Identify which cell holds the provided text, then report its (X, Y) central coordinate. 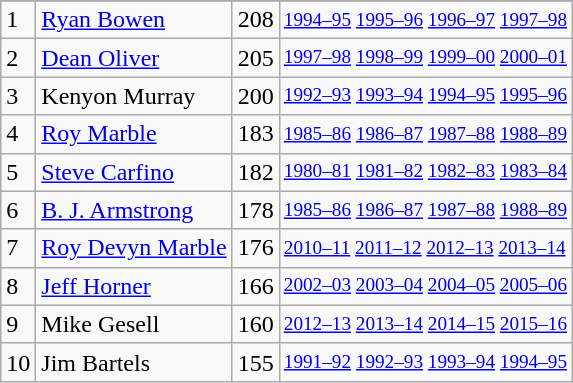
166 (256, 286)
176 (256, 248)
3 (18, 96)
4 (18, 134)
2002–03 2003–04 2004–05 2005–06 (425, 286)
7 (18, 248)
9 (18, 324)
2010–11 2011–12 2012–13 2013–14 (425, 248)
5 (18, 172)
Roy Devyn Marble (134, 248)
2 (18, 58)
208 (256, 20)
155 (256, 362)
Mike Gesell (134, 324)
182 (256, 172)
160 (256, 324)
2012–13 2013–14 2014–15 2015–16 (425, 324)
8 (18, 286)
Ryan Bowen (134, 20)
183 (256, 134)
Steve Carfino (134, 172)
B. J. Armstrong (134, 210)
1992–93 1993–94 1994–95 1995–96 (425, 96)
Jeff Horner (134, 286)
1994–95 1995–96 1996–97 1997–98 (425, 20)
Roy Marble (134, 134)
205 (256, 58)
Kenyon Murray (134, 96)
1991–92 1992–93 1993–94 1994–95 (425, 362)
200 (256, 96)
Jim Bartels (134, 362)
1 (18, 20)
178 (256, 210)
6 (18, 210)
10 (18, 362)
Dean Oliver (134, 58)
1997–98 1998–99 1999–00 2000–01 (425, 58)
1980–81 1981–82 1982–83 1983–84 (425, 172)
